From the cell containing the given text, extract its center point as [X, Y] coordinate. 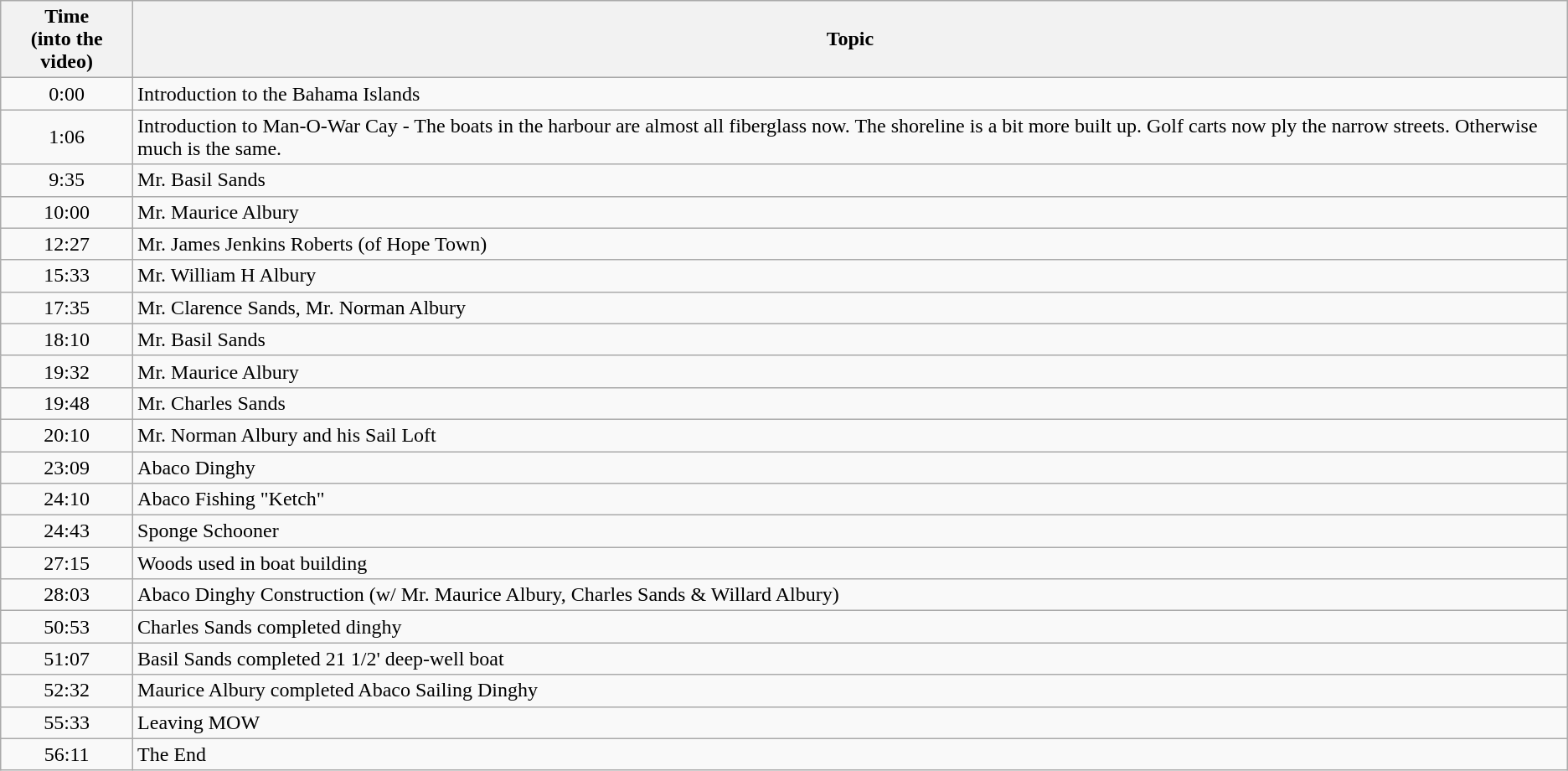
28:03 [67, 595]
19:48 [67, 403]
24:10 [67, 499]
Leaving MOW [851, 722]
Time(into the video) [67, 39]
18:10 [67, 339]
24:43 [67, 531]
Maurice Albury completed Abaco Sailing Dinghy [851, 691]
Abaco Fishing "Ketch" [851, 499]
50:53 [67, 627]
Abaco Dinghy Construction (w/ Mr. Maurice Albury, Charles Sands & Willard Albury) [851, 595]
19:32 [67, 371]
Charles Sands completed dinghy [851, 627]
20:10 [67, 435]
56:11 [67, 754]
The End [851, 754]
Mr. Norman Albury and his Sail Loft [851, 435]
10:00 [67, 212]
Basil Sands completed 21 1/2' deep-well boat [851, 659]
Woods used in boat building [851, 563]
27:15 [67, 563]
Mr. James Jenkins Roberts (of Hope Town) [851, 244]
Mr. Clarence Sands, Mr. Norman Albury [851, 308]
12:27 [67, 244]
Sponge Schooner [851, 531]
Abaco Dinghy [851, 467]
0:00 [67, 94]
Mr. William H Albury [851, 276]
Mr. Charles Sands [851, 403]
Topic [851, 39]
9:35 [67, 180]
55:33 [67, 722]
15:33 [67, 276]
17:35 [67, 308]
51:07 [67, 659]
Introduction to the Bahama Islands [851, 94]
23:09 [67, 467]
52:32 [67, 691]
1:06 [67, 137]
